Return the (X, Y) coordinate for the center point of the cell that contains the specified text.  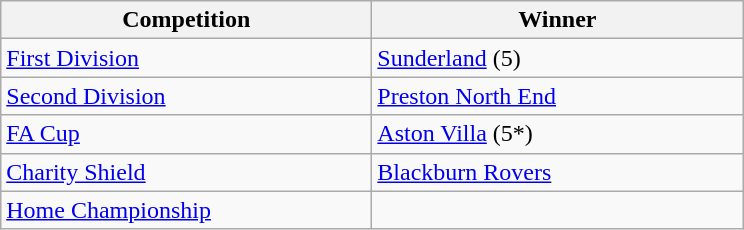
Sunderland (5) (558, 58)
Second Division (186, 96)
Winner (558, 20)
Home Championship (186, 210)
Competition (186, 20)
Aston Villa (5*) (558, 134)
First Division (186, 58)
Blackburn Rovers (558, 172)
FA Cup (186, 134)
Preston North End (558, 96)
Charity Shield (186, 172)
